Scan for the cell matching the given text and deliver its [X, Y] coordinate at center. 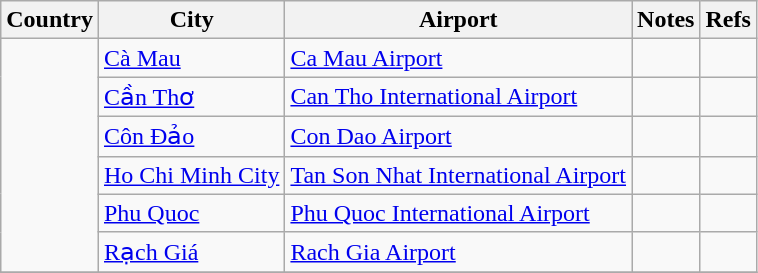
Airport [458, 20]
Phu Quoc International Airport [458, 213]
Ho Chi Minh City [191, 175]
Country [50, 20]
Refs [728, 20]
Can Tho International Airport [458, 97]
Rạch Giá [191, 252]
Rach Gia Airport [458, 252]
Côn Đảo [191, 136]
Con Dao Airport [458, 136]
Notes [666, 20]
Phu Quoc [191, 213]
Cần Thơ [191, 97]
Ca Mau Airport [458, 58]
Cà Mau [191, 58]
Tan Son Nhat International Airport [458, 175]
City [191, 20]
